Capture the cell that displays the provided text and extract its [X, Y] central coordinate. 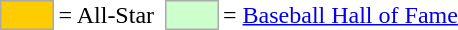
= All-Star [106, 15]
